For the text-containing cell, return its midpoint in [X, Y] coordinate format. 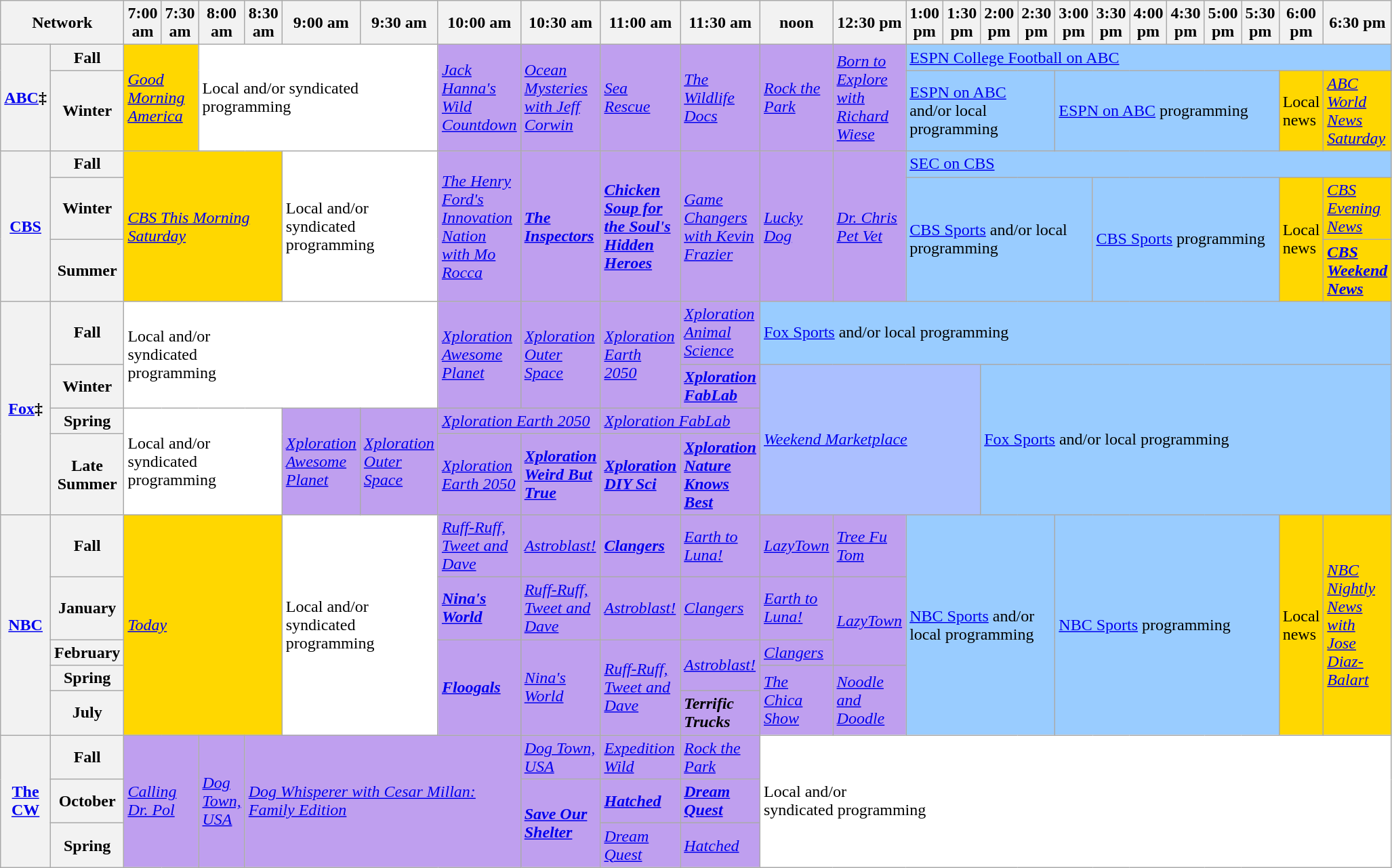
ABC‡ [26, 98]
ABC World News Saturday [1357, 111]
The Inspectors [560, 226]
1:00 pm [924, 23]
Game Changers with Kevin Frazier [720, 226]
Floogals [479, 687]
4:30 pm [1186, 23]
Xploration DIY Sci [640, 474]
NBC Nightly News with Jose Diaz-Balart [1357, 625]
Weekend Marketplace [870, 439]
July [87, 713]
CBS [26, 226]
11:30 am [720, 23]
CBS This Morning Saturday [203, 226]
CBS Evening News [1357, 208]
3:30 pm [1111, 23]
8:30 am [263, 23]
5:00 pm [1223, 23]
NBC [26, 625]
10:00 am [479, 23]
Jack Hanna's Wild Countdown [479, 98]
5:30 pm [1261, 23]
7:00 am [142, 23]
SEC on CBS [1149, 164]
noon [796, 23]
NBC Sports programming [1167, 625]
3:00 pm [1073, 23]
Dr. Chris Pet Vet [869, 226]
Today [203, 625]
Fox‡ [26, 408]
CBS Sports programming [1186, 239]
Summer [87, 270]
NBC Sports and/or local programming [981, 625]
Network [62, 23]
ESPN on ABC and/or local programming [981, 111]
The Wildlife Docs [720, 98]
Ocean Mysteries with Jeff Corwin [560, 98]
Xploration Nature Knows Best [720, 474]
Xploration Animal Science [720, 333]
ESPN College Football on ABC [1149, 58]
1:30 pm [962, 23]
9:00 am [321, 23]
6:00 pm [1301, 23]
CBS Sports and/or local programming [999, 239]
The CW [26, 801]
Chicken Soup for the Soul's Hidden Heroes [640, 226]
Born to Explore with Richard Wiese [869, 98]
Dog Whisperer with Cesar Millan: Family Edition [382, 801]
Late Summer [87, 474]
Sea Rescue [640, 98]
January [87, 608]
Lucky Dog [796, 226]
Tree Fu Tom [869, 545]
Noodle and Doodle [869, 701]
The Chica Show [796, 701]
4:00 pm [1148, 23]
February [87, 653]
8:00 am [222, 23]
7:30 am [180, 23]
October [87, 801]
CBS Weekend News [1357, 270]
Good Morning America [161, 98]
6:30 pm [1357, 23]
Save Our Shelter [560, 823]
11:00 am [640, 23]
Local and/orsyndicated programming [1075, 801]
The Henry Ford's Innovation Nation with Mo Rocca [479, 226]
2:00 pm [999, 23]
9:30 am [398, 23]
Expedition Wild [640, 758]
Xploration Weird But True [560, 474]
Terrific Trucks [720, 713]
12:30 pm [869, 23]
Calling Dr. Pol [161, 801]
2:30 pm [1037, 23]
ESPN on ABC programming [1167, 111]
10:30 am [560, 23]
